Detect which cell encompasses the target text, then output its [X, Y] center coordinate. 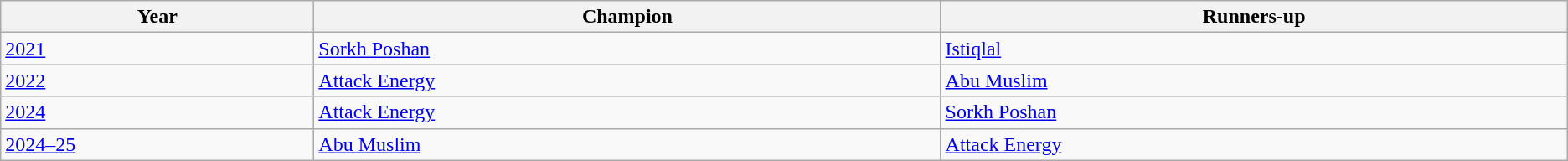
Runners-up [1254, 17]
Champion [627, 17]
2022 [157, 80]
Istiqlal [1254, 49]
2021 [157, 49]
2024 [157, 112]
2024–25 [157, 144]
Year [157, 17]
